From the cell containing the given text, extract its center point as [X, Y] coordinate. 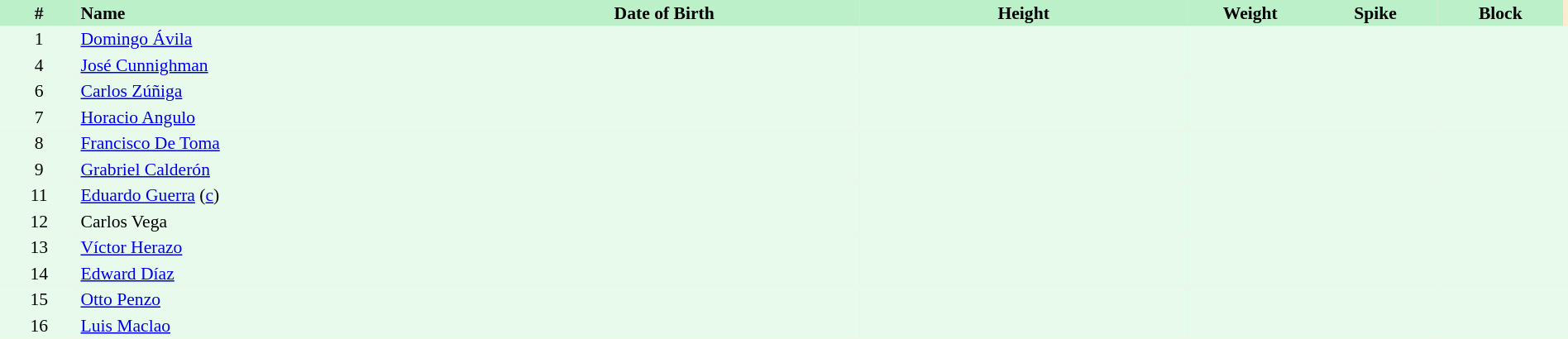
Block [1500, 13]
9 [39, 169]
José Cunnighman [273, 65]
Víctor Herazo [273, 248]
Spike [1374, 13]
Date of Birth [664, 13]
Carlos Vega [273, 222]
Luis Maclao [273, 326]
Horacio Angulo [273, 117]
Carlos Zúñiga [273, 91]
16 [39, 326]
Otto Penzo [273, 299]
Francisco De Toma [273, 144]
6 [39, 91]
1 [39, 40]
8 [39, 144]
12 [39, 222]
Domingo Ávila [273, 40]
15 [39, 299]
13 [39, 248]
Height [1024, 13]
14 [39, 274]
Edward Díaz [273, 274]
Eduardo Guerra (c) [273, 195]
4 [39, 65]
Grabriel Calderón [273, 169]
# [39, 13]
Weight [1250, 13]
7 [39, 117]
11 [39, 195]
Name [273, 13]
